For the text-containing cell, return its midpoint in [X, Y] coordinate format. 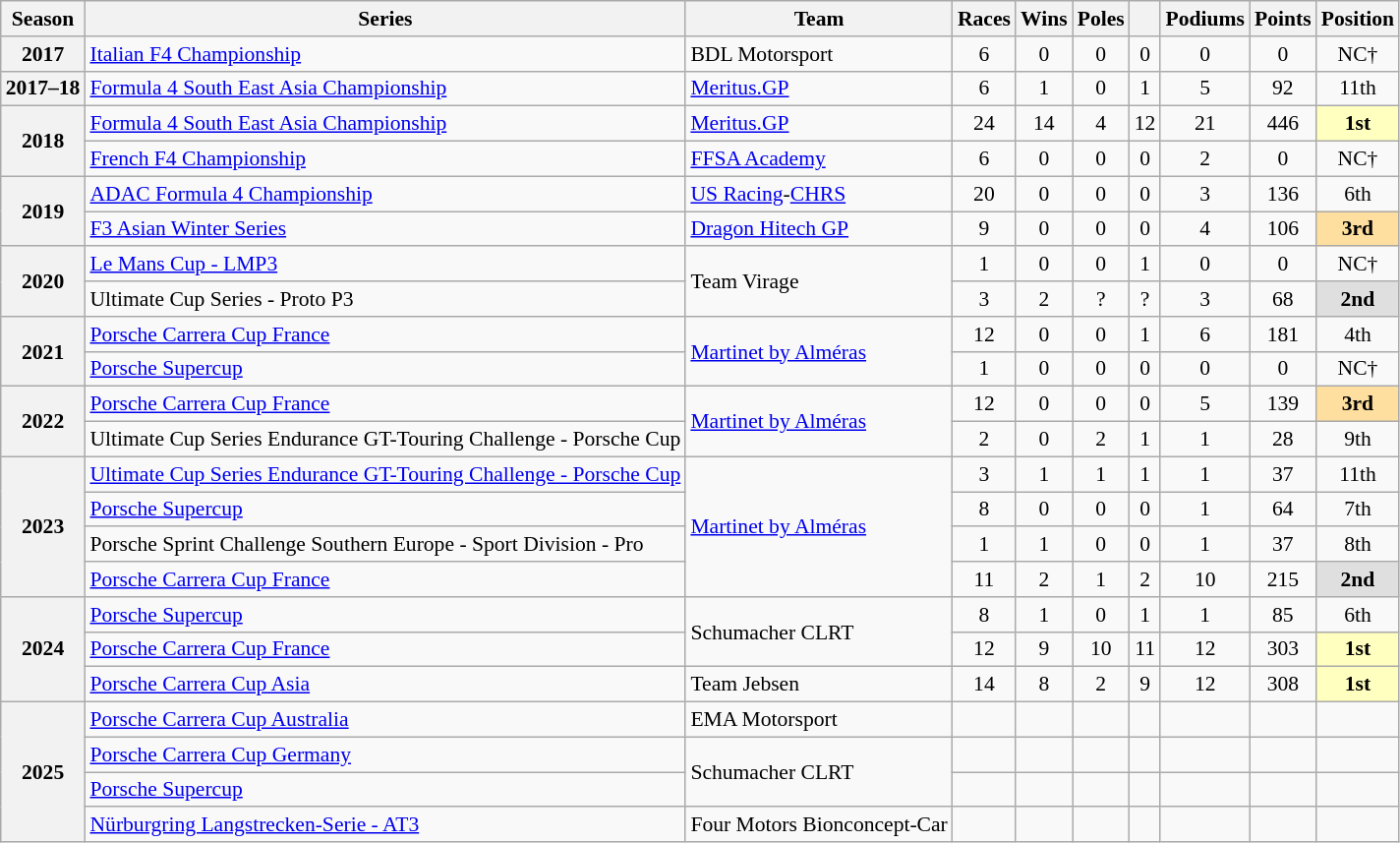
2019 [43, 211]
136 [1283, 194]
92 [1283, 89]
106 [1283, 229]
Season [43, 19]
Le Mans Cup - LMP3 [385, 265]
US Racing-CHRS [819, 194]
BDL Motorsport [819, 54]
215 [1283, 579]
Porsche Sprint Challenge Southern Europe - Sport Division - Pro [385, 545]
2017 [43, 54]
68 [1283, 299]
85 [1283, 615]
Podiums [1205, 19]
24 [984, 124]
7th [1358, 510]
Series [385, 19]
Team [819, 19]
Races [984, 19]
Team Jebsen [819, 685]
446 [1283, 124]
Italian F4 Championship [385, 54]
2023 [43, 526]
ADAC Formula 4 Championship [385, 194]
Poles [1101, 19]
Porsche Carrera Cup Australia [385, 720]
28 [1283, 440]
2017–18 [43, 89]
2020 [43, 281]
F3 Asian Winter Series [385, 229]
9th [1358, 440]
21 [1205, 124]
Nürburgring Langstrecken-Serie - AT3 [385, 825]
Ultimate Cup Series - Proto P3 [385, 299]
Porsche Carrera Cup Asia [385, 685]
4th [1358, 334]
64 [1283, 510]
Team Virage [819, 281]
8th [1358, 545]
2022 [43, 421]
Porsche Carrera Cup Germany [385, 754]
308 [1283, 685]
2018 [43, 142]
Position [1358, 19]
French F4 Championship [385, 159]
181 [1283, 334]
EMA Motorsport [819, 720]
Dragon Hitech GP [819, 229]
139 [1283, 404]
303 [1283, 649]
2025 [43, 772]
20 [984, 194]
Points [1283, 19]
Four Motors Bionconcept-Car [819, 825]
FFSA Academy [819, 159]
2024 [43, 649]
Wins [1044, 19]
2021 [43, 352]
